Extract the [X, Y] coordinate from the center of the cell holding the provided text.  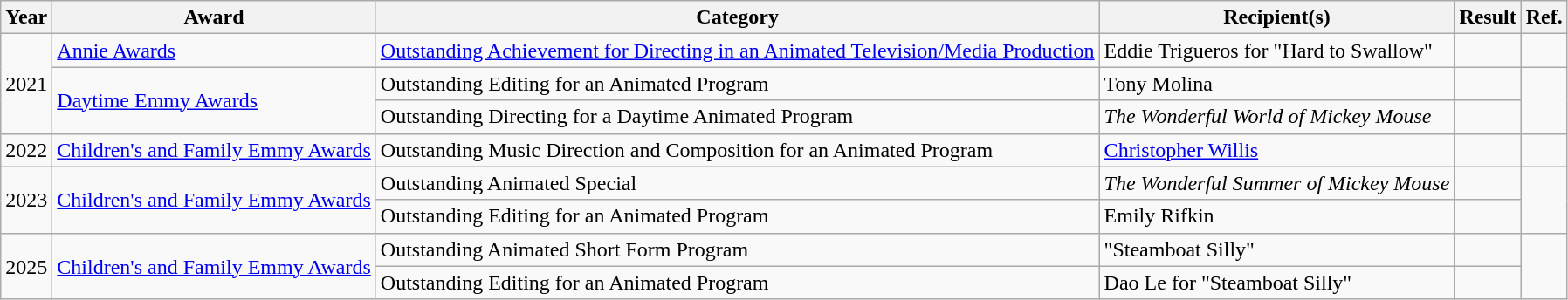
Daytime Emmy Awards [214, 100]
Outstanding Animated Special [737, 183]
Outstanding Achievement for Directing in an Animated Television/Media Production [737, 51]
Christopher Willis [1276, 150]
Year [26, 17]
The Wonderful World of Mickey Mouse [1276, 117]
Award [214, 17]
Result [1488, 17]
Dao Le for "Steamboat Silly" [1276, 283]
2022 [26, 150]
Eddie Trigueros for "Hard to Swallow" [1276, 51]
Annie Awards [214, 51]
Category [737, 17]
Outstanding Animated Short Form Program [737, 249]
The Wonderful Summer of Mickey Mouse [1276, 183]
2025 [26, 266]
Recipient(s) [1276, 17]
Outstanding Directing for a Daytime Animated Program [737, 117]
2023 [26, 200]
Outstanding Music Direction and Composition for an Animated Program [737, 150]
"Steamboat Silly" [1276, 249]
Tony Molina [1276, 84]
Emily Rifkin [1276, 216]
Ref. [1544, 17]
2021 [26, 84]
